Output the [x, y] coordinate of the center of the cell containing the given text.  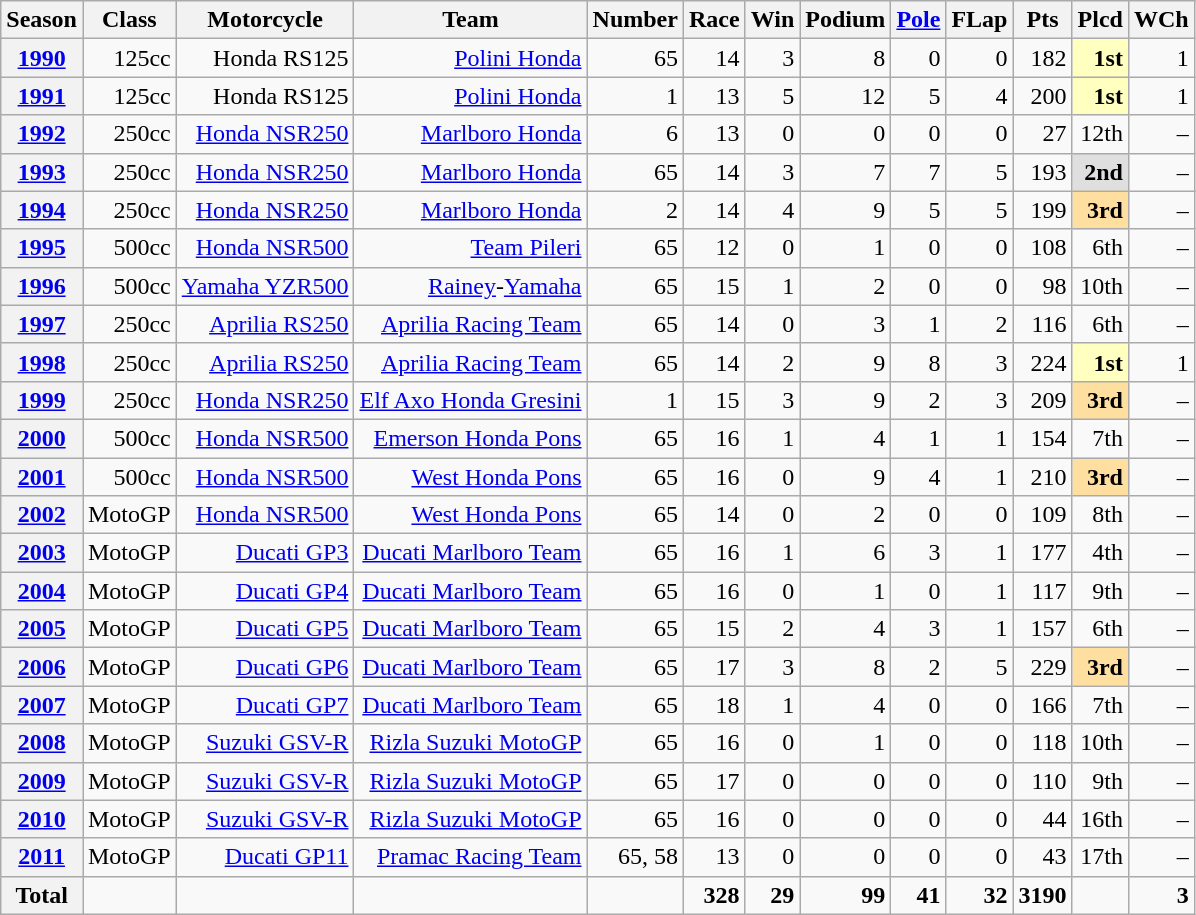
1992 [42, 134]
224 [1042, 362]
2010 [42, 819]
Rainey-Yamaha [470, 286]
Race [714, 20]
2000 [42, 438]
229 [1042, 667]
Yamaha YZR500 [265, 286]
1994 [42, 210]
98 [1042, 286]
29 [772, 895]
18 [714, 705]
Ducati GP6 [265, 667]
32 [980, 895]
16th [1100, 819]
199 [1042, 210]
3190 [1042, 895]
209 [1042, 400]
Win [772, 20]
Emerson Honda Pons [470, 438]
43 [1042, 857]
Ducati GP7 [265, 705]
1998 [42, 362]
1995 [42, 248]
17th [1100, 857]
1996 [42, 286]
328 [714, 895]
193 [1042, 172]
Ducati GP5 [265, 629]
1999 [42, 400]
Number [635, 20]
Podium [846, 20]
Class [129, 20]
116 [1042, 324]
Team [470, 20]
99 [846, 895]
2006 [42, 667]
182 [1042, 58]
2008 [42, 743]
Pts [1042, 20]
4th [1100, 553]
2004 [42, 591]
44 [1042, 819]
Plcd [1100, 20]
157 [1042, 629]
FLap [980, 20]
1990 [42, 58]
1997 [42, 324]
154 [1042, 438]
108 [1042, 248]
WCh [1161, 20]
2001 [42, 477]
Ducati GP4 [265, 591]
2005 [42, 629]
2nd [1100, 172]
Season [42, 20]
200 [1042, 96]
2011 [42, 857]
8th [1100, 515]
1993 [42, 172]
109 [1042, 515]
Ducati GP11 [265, 857]
2007 [42, 705]
1991 [42, 96]
2002 [42, 515]
Ducati GP3 [265, 553]
110 [1042, 781]
2003 [42, 553]
12th [1100, 134]
27 [1042, 134]
Team Pileri [470, 248]
177 [1042, 553]
Motorcycle [265, 20]
Pramac Racing Team [470, 857]
210 [1042, 477]
Total [42, 895]
41 [918, 895]
65, 58 [635, 857]
Pole [918, 20]
166 [1042, 705]
117 [1042, 591]
2009 [42, 781]
118 [1042, 743]
Elf Axo Honda Gresini [470, 400]
